Search for the cell housing the specified text and yield its (x, y) center coordinate. 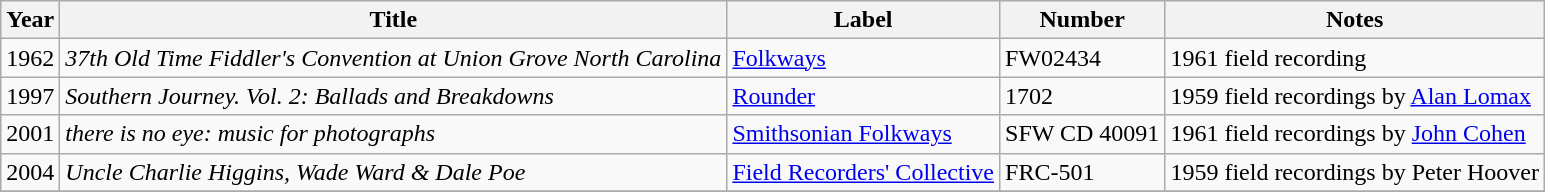
Notes (1355, 20)
SFW CD 40091 (1082, 134)
1962 (30, 58)
FW02434 (1082, 58)
1961 field recordings by John Cohen (1355, 134)
Folkways (864, 58)
FRC-501 (1082, 172)
Number (1082, 20)
there is no eye: music for photographs (394, 134)
1959 field recordings by Peter Hoover (1355, 172)
1961 field recording (1355, 58)
Title (394, 20)
Uncle Charlie Higgins, Wade Ward & Dale Poe (394, 172)
Field Recorders' Collective (864, 172)
37th Old Time Fiddler's Convention at Union Grove North Carolina (394, 58)
Smithsonian Folkways (864, 134)
1997 (30, 96)
Year (30, 20)
2001 (30, 134)
1702 (1082, 96)
Label (864, 20)
1959 field recordings by Alan Lomax (1355, 96)
2004 (30, 172)
Southern Journey. Vol. 2: Ballads and Breakdowns (394, 96)
Rounder (864, 96)
